Output the (x, y) coordinate of the center of the cell containing the given text.  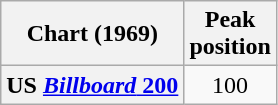
100 (230, 85)
Chart (1969) (92, 34)
US Billboard 200 (92, 85)
Peak position (230, 34)
